Return the [x, y] coordinate for the center point of the cell that contains the specified text.  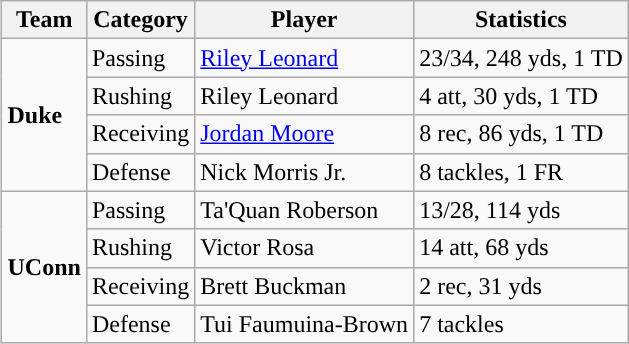
2 rec, 31 yds [522, 286]
Statistics [522, 20]
Team [44, 20]
Duke [44, 115]
23/34, 248 yds, 1 TD [522, 58]
Nick Morris Jr. [304, 172]
Brett Buckman [304, 286]
Player [304, 20]
13/28, 114 yds [522, 210]
Victor Rosa [304, 248]
14 att, 68 yds [522, 248]
UConn [44, 267]
8 tackles, 1 FR [522, 172]
Jordan Moore [304, 134]
4 att, 30 yds, 1 TD [522, 96]
Category [140, 20]
Tui Faumuina-Brown [304, 324]
8 rec, 86 yds, 1 TD [522, 134]
Ta'Quan Roberson [304, 210]
7 tackles [522, 324]
